Search for the cell housing the specified text and yield its [X, Y] center coordinate. 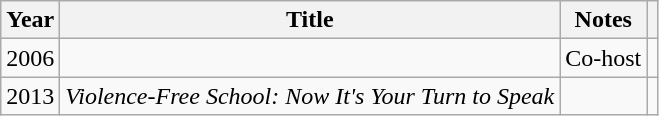
Co-host [604, 58]
Violence-Free School: Now It's Your Turn to Speak [310, 96]
Year [30, 20]
2013 [30, 96]
Title [310, 20]
Notes [604, 20]
2006 [30, 58]
